Return [X, Y] of the center of cell containing provided text 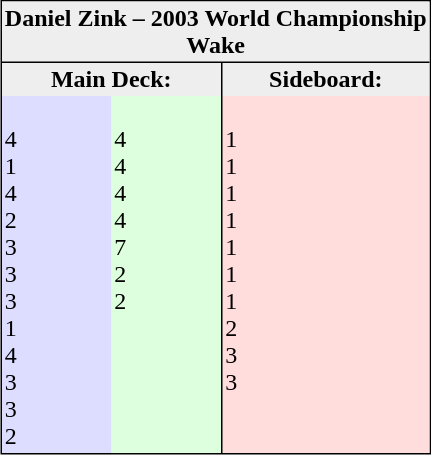
Daniel Zink – 2003 World ChampionshipWake [216, 33]
Sideboard: [326, 80]
4 4 4 4 7 2 2 [166, 274]
1 1 1 1 1 1 1 2 3 3 [326, 274]
4 1 4 2 3 3 3 1 4 3 3 2 [56, 274]
Main Deck: [112, 80]
